From the cell containing the given text, extract its center point as (x, y) coordinate. 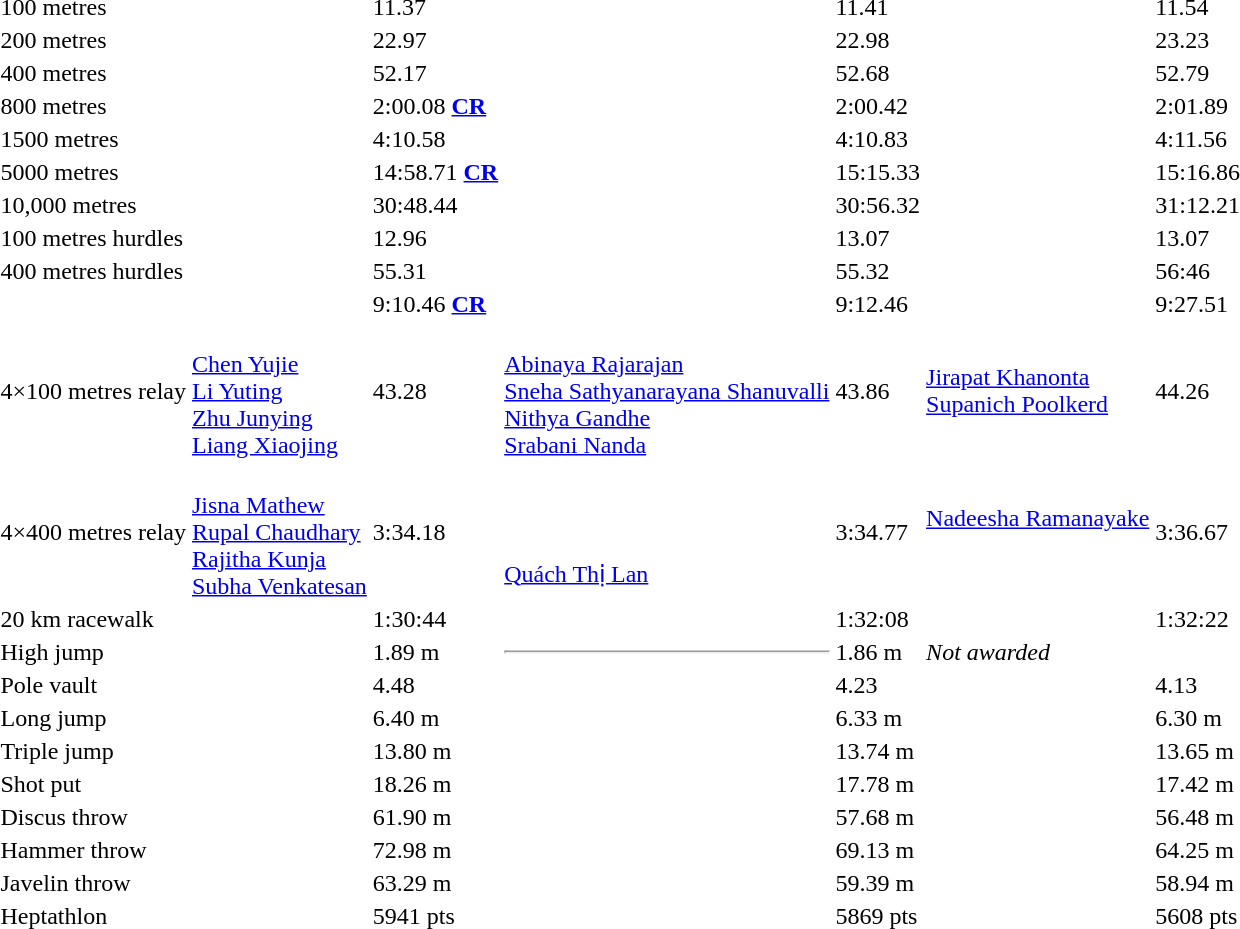
18.26 m (435, 784)
4.48 (435, 685)
52.17 (435, 73)
13.74 m (878, 751)
Not awarded (1038, 652)
Quách Thị Lan (667, 532)
72.98 m (435, 850)
17.78 m (878, 784)
3:34.77 (878, 532)
63.29 m (435, 883)
2:00.42 (878, 106)
55.31 (435, 271)
6.40 m (435, 718)
22.98 (878, 40)
Jisna MathewRupal ChaudharyRajitha KunjaSubha Venkatesan (279, 532)
61.90 m (435, 817)
Chen YujieLi YutingZhu JunyingLiang Xiaojing (279, 391)
55.32 (878, 271)
22.97 (435, 40)
6.33 m (878, 718)
30:56.32 (878, 205)
4:10.58 (435, 139)
4:10.83 (878, 139)
13.80 m (435, 751)
12.96 (435, 238)
1:30:44 (435, 619)
69.13 m (878, 850)
1:32:08 (878, 619)
43.28 (435, 391)
9:12.46 (878, 304)
57.68 m (878, 817)
30:48.44 (435, 205)
1.89 m (435, 652)
Jirapat KhanontaSupanich Poolkerd (1038, 391)
3:34.18 (435, 532)
15:15.33 (878, 172)
52.68 (878, 73)
4.23 (878, 685)
Abinaya RajarajanSneha Sathyanarayana ShanuvalliNithya GandheSrabani Nanda (667, 391)
2:00.08 CR (435, 106)
14:58.71 CR (435, 172)
1.86 m (878, 652)
Nadeesha Ramanayake (1038, 532)
43.86 (878, 391)
9:10.46 CR (435, 304)
13.07 (878, 238)
59.39 m (878, 883)
